Return the [x, y] coordinate for the center point of the cell that contains the specified text.  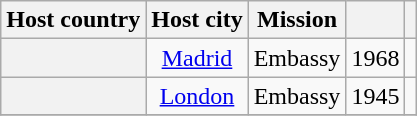
Host country [74, 20]
Host city [197, 20]
Madrid [197, 58]
1968 [376, 58]
Mission [297, 20]
1945 [376, 96]
London [197, 96]
